Extract the [X, Y] coordinate from the center of the cell holding the provided text.  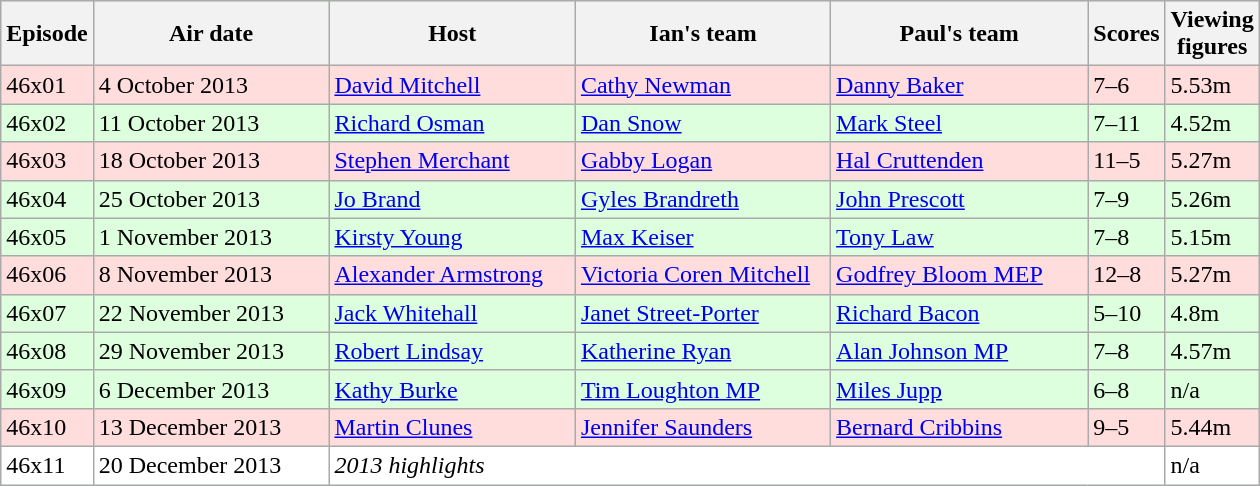
18 October 2013 [211, 161]
Mark Steel [960, 123]
46x04 [47, 199]
Tim Loughton MP [702, 389]
5.15m [1212, 237]
Tony Law [960, 237]
Richard Osman [452, 123]
Hal Cruttenden [960, 161]
Dan Snow [702, 123]
46x06 [47, 275]
46x01 [47, 85]
Alan Johnson MP [960, 351]
46x08 [47, 351]
Jack Whitehall [452, 313]
29 November 2013 [211, 351]
2013 highlights [747, 465]
5.44m [1212, 427]
Kirsty Young [452, 237]
Air date [211, 34]
7–11 [1126, 123]
Ian's team [702, 34]
Host [452, 34]
46x07 [47, 313]
4.57m [1212, 351]
Scores [1126, 34]
Danny Baker [960, 85]
8 November 2013 [211, 275]
25 October 2013 [211, 199]
5.53m [1212, 85]
22 November 2013 [211, 313]
46x11 [47, 465]
Robert Lindsay [452, 351]
Victoria Coren Mitchell [702, 275]
6 December 2013 [211, 389]
20 December 2013 [211, 465]
Gyles Brandreth [702, 199]
46x10 [47, 427]
Kathy Burke [452, 389]
Cathy Newman [702, 85]
Stephen Merchant [452, 161]
12–8 [1126, 275]
Bernard Cribbins [960, 427]
John Prescott [960, 199]
Viewing figures [1212, 34]
7–9 [1126, 199]
46x03 [47, 161]
Max Keiser [702, 237]
David Mitchell [452, 85]
Gabby Logan [702, 161]
9–5 [1126, 427]
4.52m [1212, 123]
Martin Clunes [452, 427]
46x05 [47, 237]
46x09 [47, 389]
Richard Bacon [960, 313]
Godfrey Bloom MEP [960, 275]
Jennifer Saunders [702, 427]
Alexander Armstrong [452, 275]
5–10 [1126, 313]
4.8m [1212, 313]
Janet Street-Porter [702, 313]
46x02 [47, 123]
6–8 [1126, 389]
11 October 2013 [211, 123]
Miles Jupp [960, 389]
11–5 [1126, 161]
5.26m [1212, 199]
7–6 [1126, 85]
4 October 2013 [211, 85]
Jo Brand [452, 199]
13 December 2013 [211, 427]
Episode [47, 34]
1 November 2013 [211, 237]
Katherine Ryan [702, 351]
Paul's team [960, 34]
